Return [X, Y] of the center of cell containing provided text 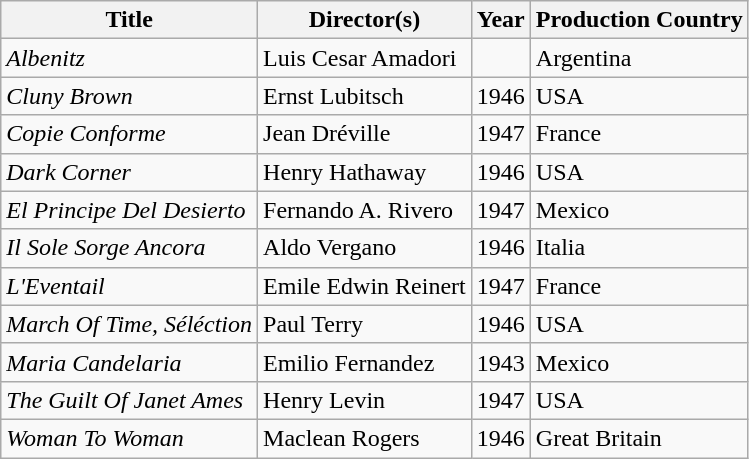
L'Eventail [130, 286]
Henry Levin [365, 400]
Jean Dréville [365, 134]
Fernando A. Rivero [365, 210]
Maria Candelaria [130, 362]
Aldo Vergano [365, 248]
March Of Time, Séléction [130, 324]
El Principe Del Desierto [130, 210]
Luis Cesar Amadori [365, 58]
Paul Terry [365, 324]
Cluny Brown [130, 96]
Italia [639, 248]
Emile Edwin Reinert [365, 286]
Henry Hathaway [365, 172]
Year [500, 20]
Director(s) [365, 20]
Ernst Lubitsch [365, 96]
Dark Corner [130, 172]
Argentina [639, 58]
Great Britain [639, 438]
Il Sole Sorge Ancora [130, 248]
Maclean Rogers [365, 438]
Title [130, 20]
Emilio Fernandez [365, 362]
The Guilt Of Janet Ames [130, 400]
Albenitz [130, 58]
Copie Conforme [130, 134]
Production Country [639, 20]
1943 [500, 362]
Woman To Woman [130, 438]
